Identify which cell holds the provided text, then report its [X, Y] central coordinate. 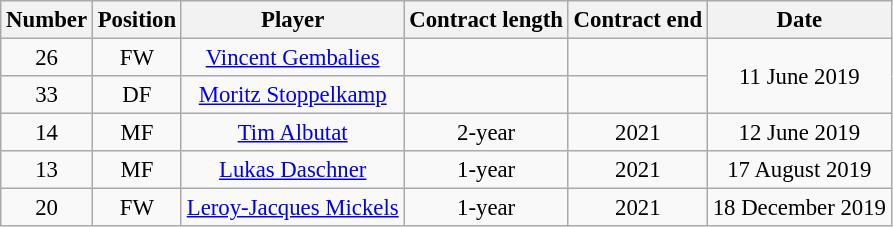
33 [47, 95]
12 June 2019 [799, 133]
2-year [486, 133]
Lukas Daschner [292, 170]
Position [136, 20]
20 [47, 208]
13 [47, 170]
Moritz Stoppelkamp [292, 95]
11 June 2019 [799, 76]
Vincent Gembalies [292, 58]
Date [799, 20]
Contract end [638, 20]
Player [292, 20]
17 August 2019 [799, 170]
26 [47, 58]
14 [47, 133]
Tim Albutat [292, 133]
18 December 2019 [799, 208]
DF [136, 95]
Leroy-Jacques Mickels [292, 208]
Number [47, 20]
Contract length [486, 20]
